Search for the cell housing the specified text and yield its [X, Y] center coordinate. 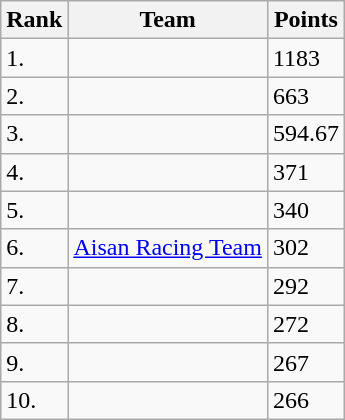
272 [306, 324]
1183 [306, 58]
292 [306, 286]
Team [168, 20]
Aisan Racing Team [168, 248]
594.67 [306, 134]
4. [34, 172]
302 [306, 248]
1. [34, 58]
Rank [34, 20]
5. [34, 210]
6. [34, 248]
3. [34, 134]
340 [306, 210]
2. [34, 96]
9. [34, 362]
10. [34, 400]
267 [306, 362]
8. [34, 324]
Points [306, 20]
7. [34, 286]
266 [306, 400]
663 [306, 96]
371 [306, 172]
